Identify which cell holds the provided text, then report its (X, Y) central coordinate. 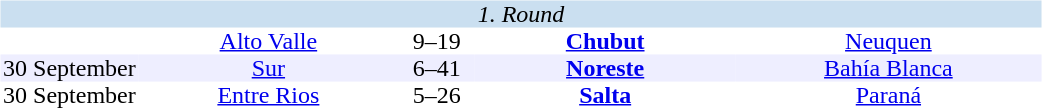
9–19 (438, 42)
30 September (69, 68)
Chubut (605, 42)
1. Round (520, 14)
Noreste (605, 68)
Sur (268, 68)
6–41 (438, 68)
Bahía Blanca (888, 68)
Neuquen (888, 42)
Alto Valle (268, 42)
